Identify which cell holds the provided text, then report its [X, Y] central coordinate. 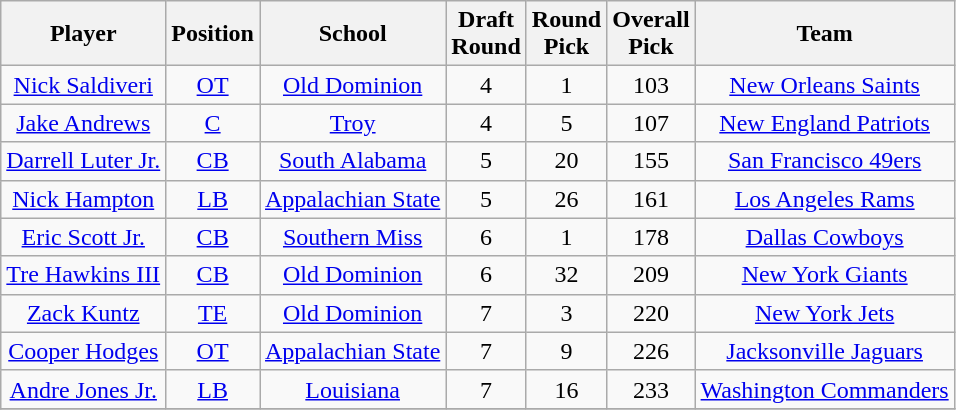
220 [651, 313]
Troy [353, 123]
Nick Saldiveri [84, 85]
New Orleans Saints [824, 85]
233 [651, 389]
Nick Hampton [84, 199]
Cooper Hodges [84, 351]
Dallas Cowboys [824, 237]
South Alabama [353, 161]
Washington Commanders [824, 389]
Jake Andrews [84, 123]
32 [566, 275]
16 [566, 389]
New York Jets [824, 313]
Eric Scott Jr. [84, 237]
RoundPick [566, 34]
Southern Miss [353, 237]
School [353, 34]
New England Patriots [824, 123]
226 [651, 351]
Darrell Luter Jr. [84, 161]
New York Giants [824, 275]
107 [651, 123]
San Francisco 49ers [824, 161]
Tre Hawkins III [84, 275]
155 [651, 161]
3 [566, 313]
OverallPick [651, 34]
178 [651, 237]
26 [566, 199]
Zack Kuntz [84, 313]
161 [651, 199]
DraftRound [486, 34]
20 [566, 161]
Jacksonville Jaguars [824, 351]
Louisiana [353, 389]
Team [824, 34]
TE [213, 313]
Player [84, 34]
103 [651, 85]
209 [651, 275]
9 [566, 351]
Andre Jones Jr. [84, 389]
C [213, 123]
Los Angeles Rams [824, 199]
Position [213, 34]
